Find where the given text appears and provide that cell's center as (X, Y) coordinate. 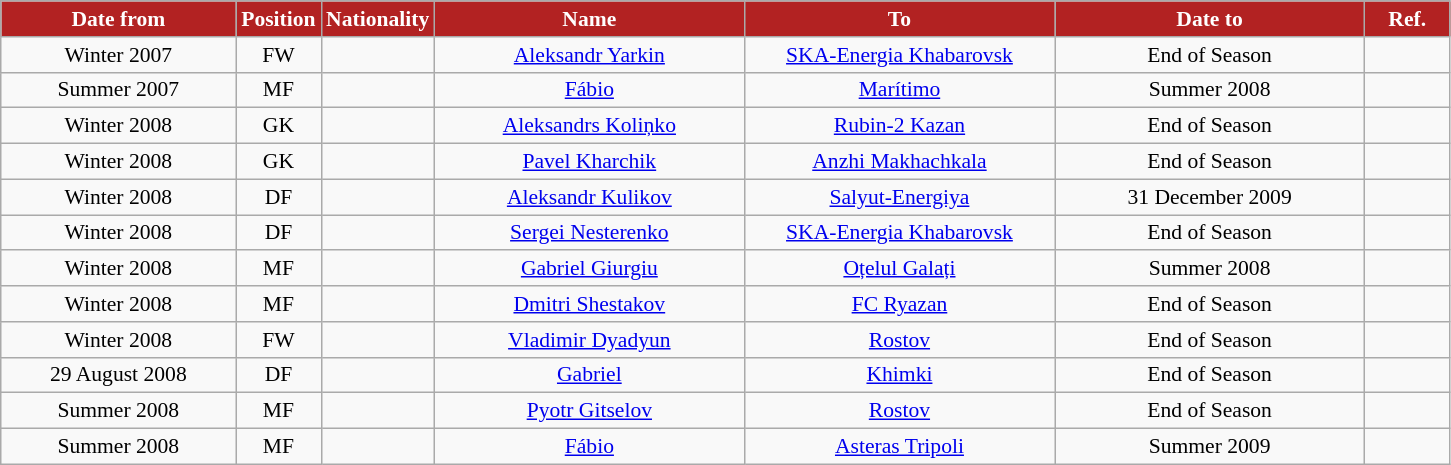
Ref. (1408, 19)
FC Ryazan (899, 304)
Gabriel Giurgiu (589, 269)
Aleksandr Kulikov (589, 197)
Khimki (899, 375)
29 August 2008 (118, 375)
To (899, 19)
Position (278, 19)
Sergei Nesterenko (589, 233)
Salyut-Energiya (899, 197)
Oțelul Galați (899, 269)
Aleksandrs Koliņko (589, 126)
31 December 2009 (1210, 197)
Vladimir Dyadyun (589, 340)
Anzhi Makhachkala (899, 162)
Rubin-2 Kazan (899, 126)
Nationality (378, 19)
Name (589, 19)
Asteras Tripoli (899, 447)
Dmitri Shestakov (589, 304)
Summer 2009 (1210, 447)
Date from (118, 19)
Date to (1210, 19)
Pyotr Gitselov (589, 411)
Summer 2007 (118, 90)
Aleksandr Yarkin (589, 55)
Marítimo (899, 90)
Gabriel (589, 375)
Winter 2007 (118, 55)
Pavel Kharchik (589, 162)
